Locate the cell with the specified text and output its [x, y] center coordinate. 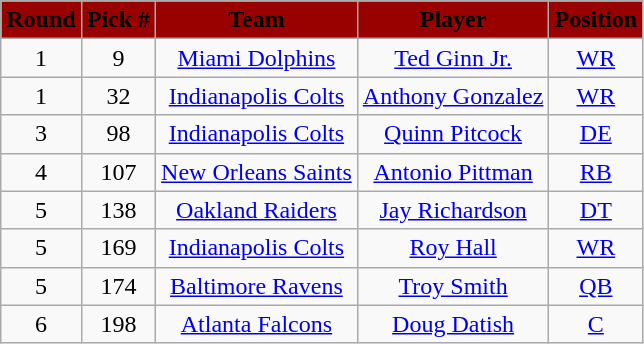
Position [596, 20]
Pick # [118, 20]
Antonio Pittman [453, 172]
Jay Richardson [453, 210]
New Orleans Saints [257, 172]
Player [453, 20]
3 [41, 134]
Troy Smith [453, 286]
DE [596, 134]
138 [118, 210]
Anthony Gonzalez [453, 96]
Team [257, 20]
174 [118, 286]
Ted Ginn Jr. [453, 58]
Round [41, 20]
Miami Dolphins [257, 58]
Oakland Raiders [257, 210]
169 [118, 248]
107 [118, 172]
9 [118, 58]
Doug Datish [453, 324]
Roy Hall [453, 248]
Quinn Pitcock [453, 134]
98 [118, 134]
4 [41, 172]
RB [596, 172]
32 [118, 96]
Baltimore Ravens [257, 286]
Atlanta Falcons [257, 324]
QB [596, 286]
198 [118, 324]
C [596, 324]
6 [41, 324]
DT [596, 210]
